Search for the cell housing the specified text and yield its (x, y) center coordinate. 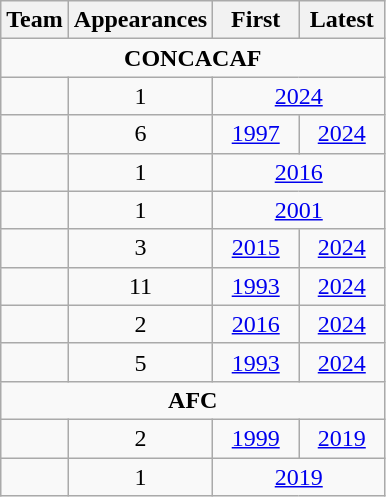
Latest (342, 20)
6 (140, 134)
Team (35, 20)
5 (140, 362)
Appearances (140, 20)
1999 (256, 438)
2001 (299, 210)
AFC (193, 400)
2015 (256, 248)
CONCACAF (193, 58)
First (256, 20)
3 (140, 248)
11 (140, 286)
1997 (256, 134)
